Search for the cell housing the specified text and yield its [X, Y] center coordinate. 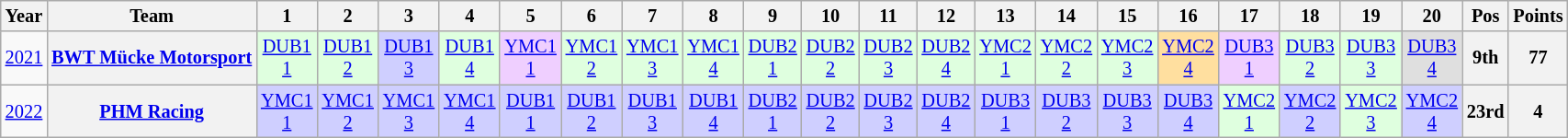
5 [530, 16]
2021 [24, 58]
77 [1538, 58]
19 [1371, 16]
11 [889, 16]
9th [1485, 58]
20 [1432, 16]
2 [347, 16]
7 [652, 16]
9 [773, 16]
15 [1127, 16]
17 [1249, 16]
18 [1310, 16]
Points [1538, 16]
2022 [24, 111]
Team [152, 16]
PHM Racing [152, 111]
BWT Mücke Motorsport [152, 58]
8 [713, 16]
14 [1066, 16]
1 [287, 16]
23rd [1485, 111]
10 [830, 16]
Pos [1485, 16]
3 [409, 16]
Year [24, 16]
16 [1188, 16]
6 [592, 16]
12 [946, 16]
13 [1005, 16]
